Provide the [X, Y] coordinate of the cell's center where the given text is located.  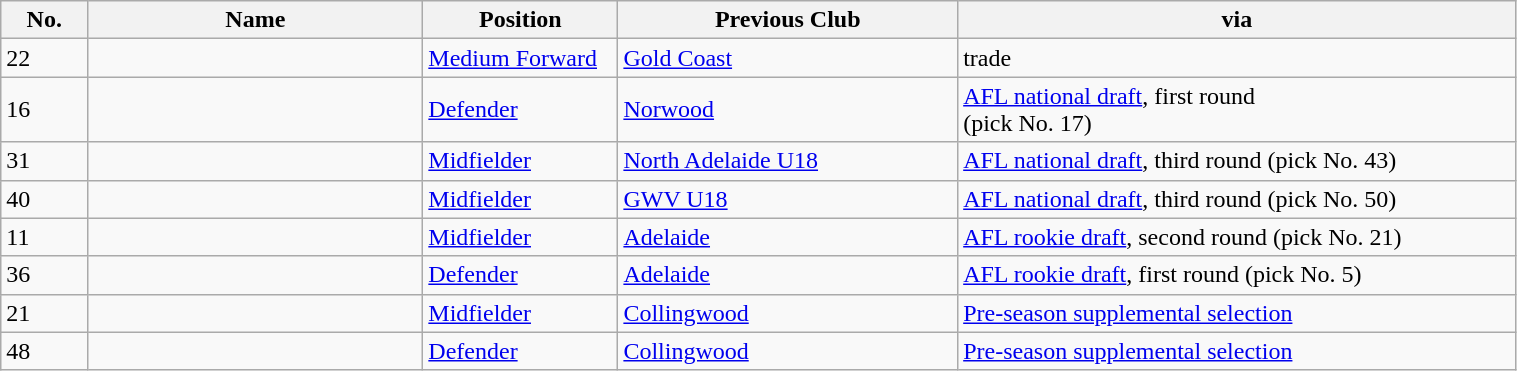
AFL national draft, third round (pick No. 43) [1237, 161]
Previous Club [788, 20]
16 [44, 110]
Name [256, 20]
AFL rookie draft, first round (pick No. 5) [1237, 275]
31 [44, 161]
via [1237, 20]
North Adelaide U18 [788, 161]
Position [520, 20]
11 [44, 237]
AFL national draft, first round(pick No. 17) [1237, 110]
Norwood [788, 110]
48 [44, 351]
GWV U18 [788, 199]
trade [1237, 58]
Medium Forward [520, 58]
Gold Coast [788, 58]
22 [44, 58]
40 [44, 199]
36 [44, 275]
AFL national draft, third round (pick No. 50) [1237, 199]
21 [44, 313]
No. [44, 20]
AFL rookie draft, second round (pick No. 21) [1237, 237]
